Pinpoint the cell where the given text exists, returning its [x, y] midpoint coordinate. 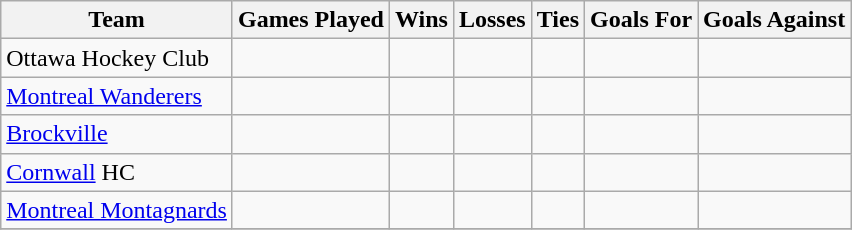
Goals Against [774, 20]
Goals For [642, 20]
Montreal Montagnards [117, 210]
Losses [492, 20]
Montreal Wanderers [117, 96]
Brockville [117, 134]
Ottawa Hockey Club [117, 58]
Ties [558, 20]
Games Played [310, 20]
Cornwall HC [117, 172]
Wins [421, 20]
Team [117, 20]
